Capture the cell that displays the provided text and extract its (x, y) central coordinate. 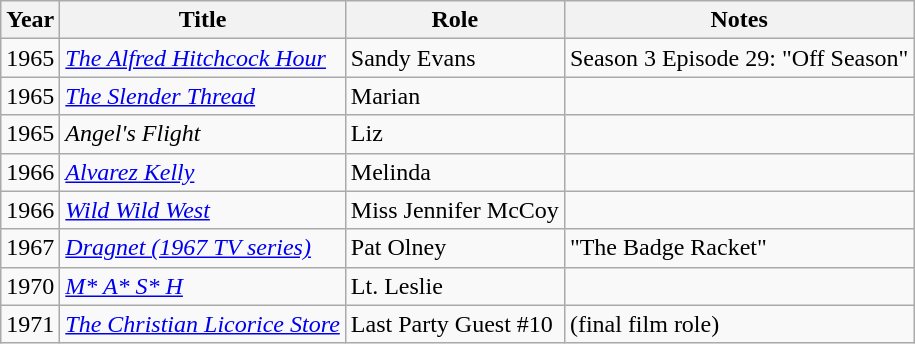
Liz (454, 134)
Sandy Evans (454, 58)
Lt. Leslie (454, 286)
Miss Jennifer McCoy (454, 210)
The Christian Licorice Store (203, 324)
Season 3 Episode 29: "Off Season" (739, 58)
Role (454, 20)
Title (203, 20)
Angel's Flight (203, 134)
Year (30, 20)
1970 (30, 286)
1971 (30, 324)
The Slender Thread (203, 96)
The Alfred Hitchcock Hour (203, 58)
Marian (454, 96)
Dragnet (1967 TV series) (203, 248)
(final film role) (739, 324)
Last Party Guest #10 (454, 324)
M* A* S* H (203, 286)
Notes (739, 20)
1967 (30, 248)
"The Badge Racket" (739, 248)
Pat Olney (454, 248)
Wild Wild West (203, 210)
Alvarez Kelly (203, 172)
Melinda (454, 172)
